Locate the cell with the specified text and output its (x, y) center coordinate. 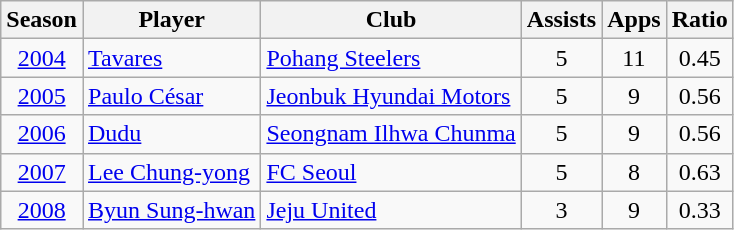
Player (171, 20)
8 (634, 172)
3 (561, 210)
Club (391, 20)
0.45 (700, 58)
Ratio (700, 20)
2007 (42, 172)
Byun Sung-hwan (171, 210)
Dudu (171, 134)
0.33 (700, 210)
2004 (42, 58)
Seongnam Ilhwa Chunma (391, 134)
FC Seoul (391, 172)
Paulo César (171, 96)
2006 (42, 134)
2008 (42, 210)
Season (42, 20)
2005 (42, 96)
Jeonbuk Hyundai Motors (391, 96)
Apps (634, 20)
11 (634, 58)
Lee Chung-yong (171, 172)
Jeju United (391, 210)
0.63 (700, 172)
Assists (561, 20)
Pohang Steelers (391, 58)
Tavares (171, 58)
